Capture the cell that displays the provided text and extract its (x, y) central coordinate. 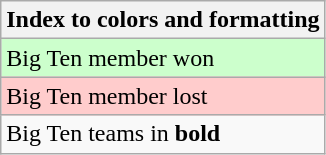
Index to colors and formatting (163, 20)
Big Ten member lost (163, 96)
Big Ten teams in bold (163, 134)
Big Ten member won (163, 58)
